For the text-containing cell, return its midpoint in (X, Y) coordinate format. 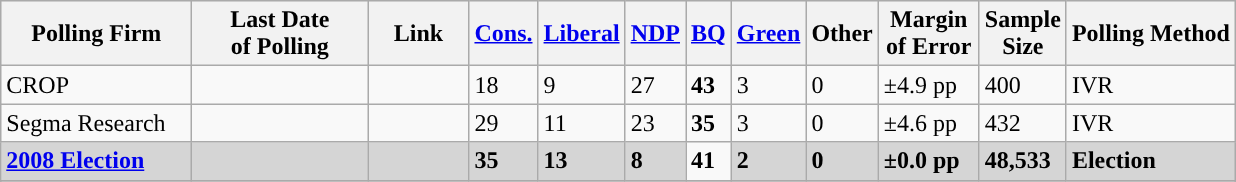
27 (655, 85)
43 (709, 85)
9 (582, 85)
±4.6 pp (928, 123)
Polling Method (1150, 34)
Polling Firm (96, 34)
2008 Election (96, 161)
13 (582, 161)
Election (1150, 161)
BQ (709, 34)
Marginof Error (928, 34)
432 (1022, 123)
8 (655, 161)
Link (418, 34)
41 (709, 161)
±0.0 pp (928, 161)
400 (1022, 85)
NDP (655, 34)
Segma Research (96, 123)
48,533 (1022, 161)
2 (768, 161)
Cons. (504, 34)
CROP (96, 85)
29 (504, 123)
18 (504, 85)
Last Dateof Polling (280, 34)
Liberal (582, 34)
±4.9 pp (928, 85)
SampleSize (1022, 34)
Green (768, 34)
23 (655, 123)
11 (582, 123)
Other (842, 34)
